Scan for the cell matching the given text and deliver its [X, Y] coordinate at center. 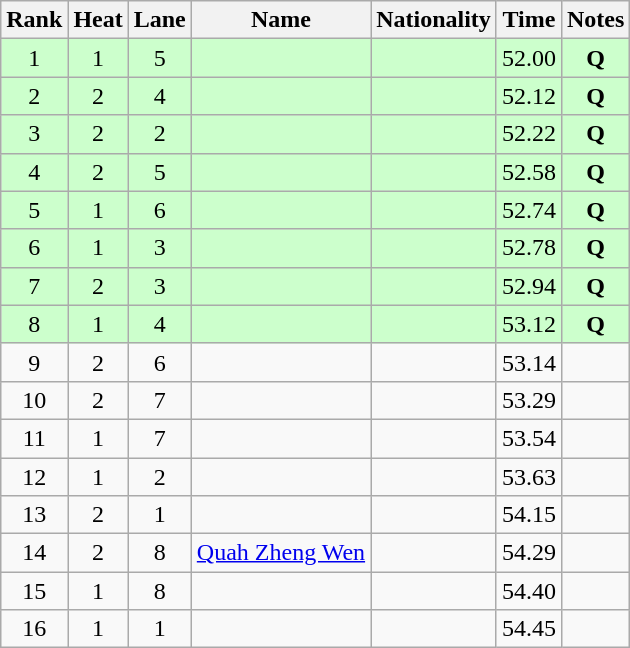
52.12 [528, 96]
12 [34, 477]
54.29 [528, 553]
Rank [34, 20]
Quah Zheng Wen [280, 553]
52.78 [528, 248]
53.14 [528, 362]
53.63 [528, 477]
52.74 [528, 210]
53.12 [528, 324]
9 [34, 362]
53.29 [528, 400]
13 [34, 515]
Lane [160, 20]
Time [528, 20]
Heat [98, 20]
54.40 [528, 591]
52.58 [528, 172]
15 [34, 591]
Nationality [434, 20]
Name [280, 20]
54.15 [528, 515]
10 [34, 400]
54.45 [528, 629]
Notes [595, 20]
11 [34, 438]
53.54 [528, 438]
16 [34, 629]
14 [34, 553]
52.22 [528, 134]
52.00 [528, 58]
52.94 [528, 286]
